Determine the (x, y) coordinate at the center of the cell enclosing the given text.  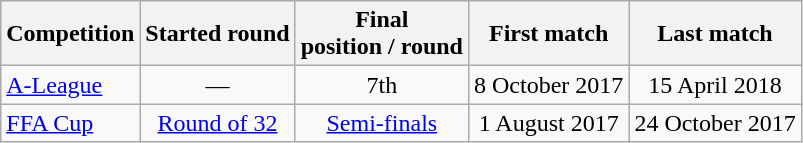
24 October 2017 (715, 123)
1 August 2017 (548, 123)
Final position / round (382, 34)
Started round (218, 34)
A-League (70, 85)
Semi-finals (382, 123)
15 April 2018 (715, 85)
— (218, 85)
Competition (70, 34)
7th (382, 85)
8 October 2017 (548, 85)
FFA Cup (70, 123)
Round of 32 (218, 123)
Last match (715, 34)
First match (548, 34)
